Search for the cell housing the specified text and yield its [x, y] center coordinate. 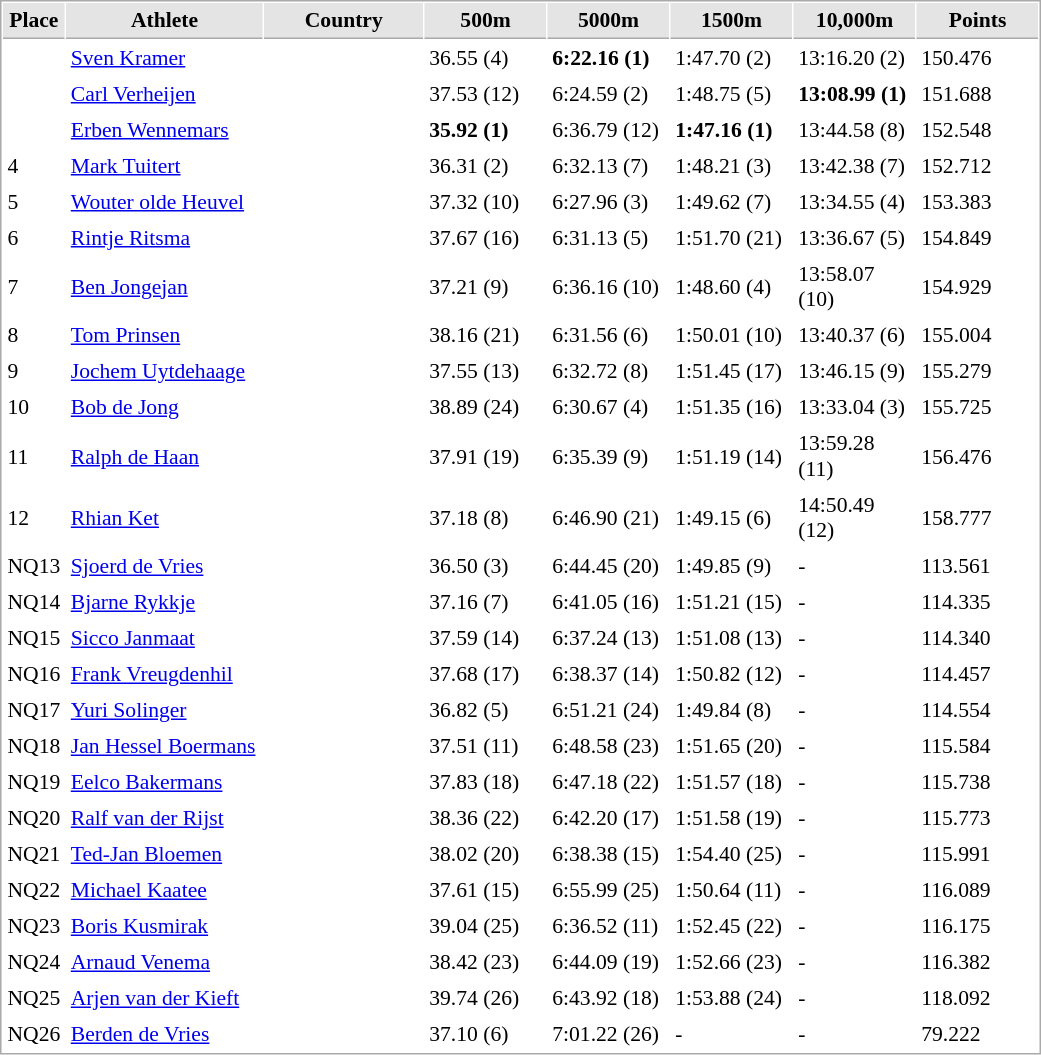
6:31.13 (5) [609, 237]
114.340 [978, 638]
13:34.55 (4) [855, 201]
6:42.20 (17) [609, 818]
11 [34, 456]
39.74 (26) [486, 998]
6:36.79 (12) [609, 129]
37.67 (16) [486, 237]
154.849 [978, 237]
10,000m [855, 21]
6:37.24 (13) [609, 638]
9 [34, 371]
Place [34, 21]
Erben Wennemars [164, 129]
37.10 (6) [486, 1034]
36.55 (4) [486, 57]
151.688 [978, 93]
38.16 (21) [486, 335]
13:42.38 (7) [855, 165]
152.712 [978, 165]
NQ23 [34, 926]
Boris Kusmirak [164, 926]
115.991 [978, 854]
37.53 (12) [486, 93]
39.04 (25) [486, 926]
14:50.49 (12) [855, 518]
37.91 (19) [486, 456]
1:50.64 (11) [732, 890]
Carl Verheijen [164, 93]
NQ20 [34, 818]
155.004 [978, 335]
1:48.75 (5) [732, 93]
Bob de Jong [164, 407]
116.382 [978, 962]
79.222 [978, 1034]
1:51.58 (19) [732, 818]
6:47.18 (22) [609, 782]
10 [34, 407]
13:08.99 (1) [855, 93]
NQ13 [34, 566]
115.773 [978, 818]
116.175 [978, 926]
114.335 [978, 602]
Tom Prinsen [164, 335]
37.83 (18) [486, 782]
1:51.70 (21) [732, 237]
NQ15 [34, 638]
6:44.09 (19) [609, 962]
NQ14 [34, 602]
NQ22 [34, 890]
153.383 [978, 201]
13:59.28 (11) [855, 456]
6:46.90 (21) [609, 518]
37.51 (11) [486, 746]
NQ17 [34, 710]
500m [486, 21]
114.554 [978, 710]
6:27.96 (3) [609, 201]
1:51.19 (14) [732, 456]
Points [978, 21]
35.92 (1) [486, 129]
37.61 (15) [486, 890]
Wouter olde Heuvel [164, 201]
Country [344, 21]
6:30.67 (4) [609, 407]
114.457 [978, 674]
1:49.84 (8) [732, 710]
1:50.82 (12) [732, 674]
37.32 (10) [486, 201]
Arjen van der Kieft [164, 998]
7:01.22 (26) [609, 1034]
37.55 (13) [486, 371]
6:32.13 (7) [609, 165]
Rintje Ritsma [164, 237]
12 [34, 518]
NQ26 [34, 1034]
Ralf van der Rijst [164, 818]
158.777 [978, 518]
1:48.60 (4) [732, 286]
1:51.65 (20) [732, 746]
37.59 (14) [486, 638]
6:48.58 (23) [609, 746]
37.16 (7) [486, 602]
113.561 [978, 566]
Berden de Vries [164, 1034]
6:51.21 (24) [609, 710]
6:43.92 (18) [609, 998]
Jochem Uytdehaage [164, 371]
1:51.45 (17) [732, 371]
155.725 [978, 407]
Mark Tuitert [164, 165]
1:48.21 (3) [732, 165]
13:46.15 (9) [855, 371]
6:38.38 (15) [609, 854]
13:40.37 (6) [855, 335]
13:33.04 (3) [855, 407]
5 [34, 201]
Frank Vreugdenhil [164, 674]
37.68 (17) [486, 674]
13:36.67 (5) [855, 237]
6:36.16 (10) [609, 286]
115.738 [978, 782]
150.476 [978, 57]
36.50 (3) [486, 566]
6:55.99 (25) [609, 890]
Jan Hessel Boermans [164, 746]
Michael Kaatee [164, 890]
36.31 (2) [486, 165]
5000m [609, 21]
1:47.70 (2) [732, 57]
37.18 (8) [486, 518]
Sicco Janmaat [164, 638]
156.476 [978, 456]
1:51.21 (15) [732, 602]
1:52.66 (23) [732, 962]
1:50.01 (10) [732, 335]
118.092 [978, 998]
38.42 (23) [486, 962]
Rhian Ket [164, 518]
NQ19 [34, 782]
6:24.59 (2) [609, 93]
13:16.20 (2) [855, 57]
155.279 [978, 371]
NQ21 [34, 854]
37.21 (9) [486, 286]
38.36 (22) [486, 818]
1:47.16 (1) [732, 129]
1:51.57 (18) [732, 782]
115.584 [978, 746]
NQ24 [34, 962]
1:49.85 (9) [732, 566]
7 [34, 286]
NQ25 [34, 998]
Sven Kramer [164, 57]
152.548 [978, 129]
Athlete [164, 21]
6:36.52 (11) [609, 926]
Yuri Solinger [164, 710]
6:31.56 (6) [609, 335]
NQ18 [34, 746]
Ralph de Haan [164, 456]
NQ16 [34, 674]
1:51.08 (13) [732, 638]
6:22.16 (1) [609, 57]
Bjarne Rykkje [164, 602]
6:32.72 (8) [609, 371]
Ted-Jan Bloemen [164, 854]
1:52.45 (22) [732, 926]
8 [34, 335]
1:51.35 (16) [732, 407]
1:53.88 (24) [732, 998]
13:44.58 (8) [855, 129]
Sjoerd de Vries [164, 566]
6:41.05 (16) [609, 602]
1500m [732, 21]
Arnaud Venema [164, 962]
6:35.39 (9) [609, 456]
38.89 (24) [486, 407]
13:58.07 (10) [855, 286]
116.089 [978, 890]
36.82 (5) [486, 710]
1:49.15 (6) [732, 518]
Ben Jongejan [164, 286]
1:54.40 (25) [732, 854]
154.929 [978, 286]
1:49.62 (7) [732, 201]
4 [34, 165]
Eelco Bakermans [164, 782]
6:44.45 (20) [609, 566]
6:38.37 (14) [609, 674]
6 [34, 237]
38.02 (20) [486, 854]
